Locate the cell with the specified text and output its (X, Y) center coordinate. 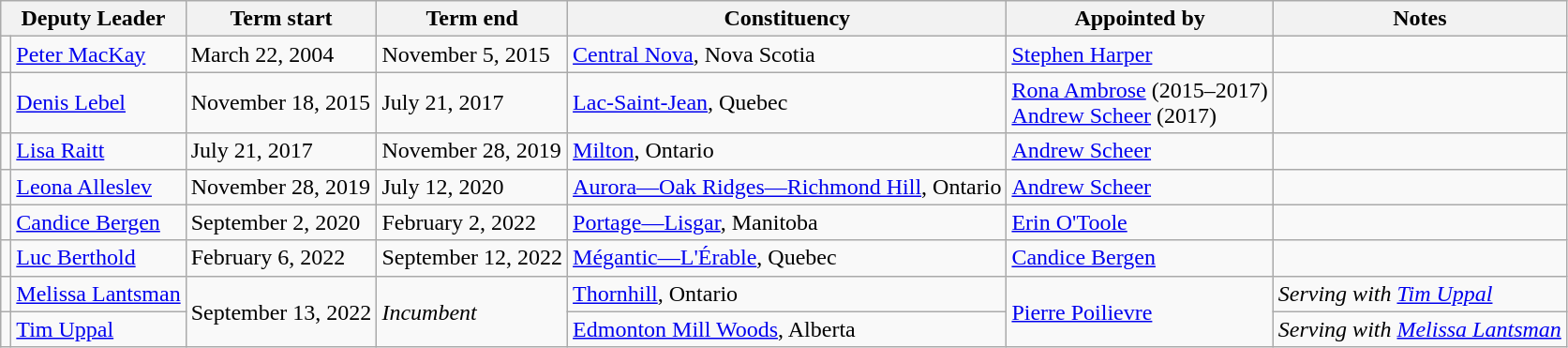
Mégantic—L'Érable, Quebec (787, 258)
Leona Alleslev (98, 187)
Denis Lebel (98, 103)
Central Nova, Nova Scotia (787, 54)
Term start (281, 19)
Serving with Tim Uppal (1419, 294)
September 13, 2022 (281, 311)
Thornhill, Ontario (787, 294)
Aurora—Oak Ridges—Richmond Hill, Ontario (787, 187)
September 2, 2020 (281, 222)
Pierre Poilievre (1140, 311)
Serving with Melissa Lantsman (1419, 329)
September 12, 2022 (472, 258)
Notes (1419, 19)
Lac-Saint-Jean, Quebec (787, 103)
Appointed by (1140, 19)
Tim Uppal (98, 329)
Peter MacKay (98, 54)
February 6, 2022 (281, 258)
February 2, 2022 (472, 222)
November 5, 2015 (472, 54)
Rona Ambrose (2015–2017)Andrew Scheer (2017) (1140, 103)
Erin O'Toole (1140, 222)
July 12, 2020 (472, 187)
March 22, 2004 (281, 54)
November 18, 2015 (281, 103)
Milton, Ontario (787, 151)
Luc Berthold (98, 258)
Melissa Lantsman (98, 294)
Constituency (787, 19)
Stephen Harper (1140, 54)
Lisa Raitt (98, 151)
Incumbent (472, 311)
Portage—Lisgar, Manitoba (787, 222)
Edmonton Mill Woods, Alberta (787, 329)
Deputy Leader (94, 19)
Term end (472, 19)
